Output the (X, Y) coordinate of the center of the cell containing the given text.  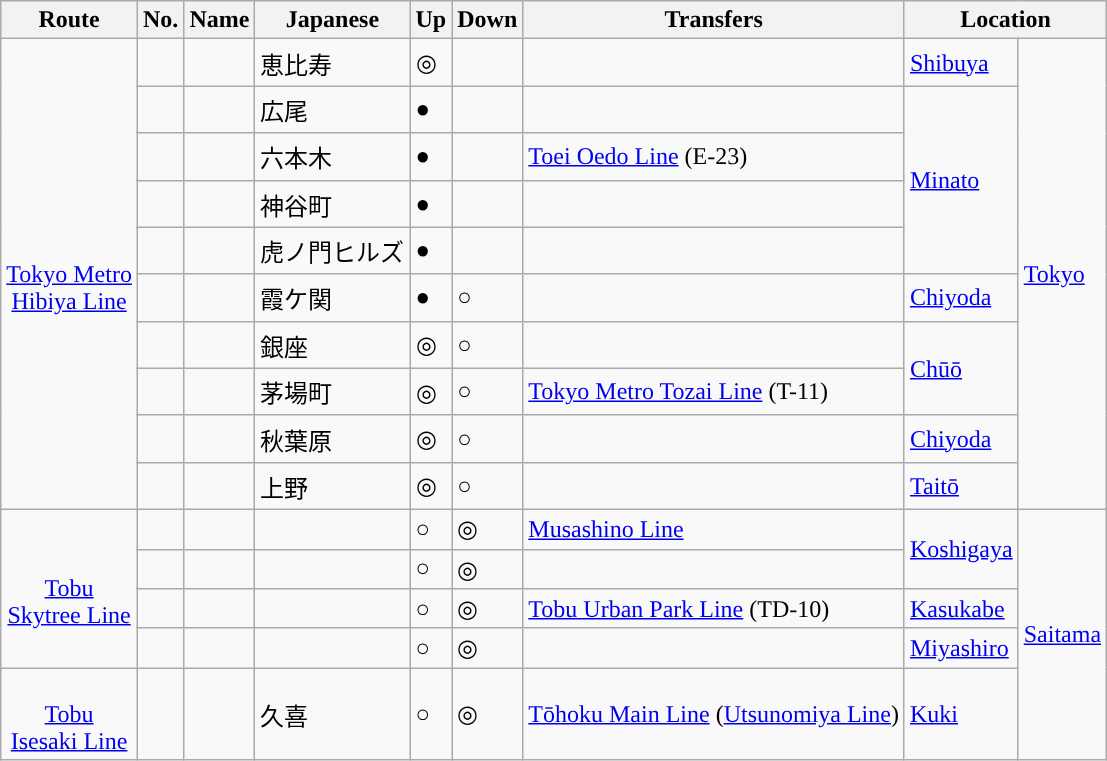
神谷町 (332, 204)
TobuIsesaki Line (70, 714)
Tokyo (1062, 274)
久喜 (332, 714)
Tobu Urban Park Line (TD-10) (714, 609)
Down (488, 20)
Taitō (961, 486)
Japanese (332, 20)
茅場町 (332, 392)
Tokyo Metro Tozai Line (T-11) (714, 392)
六本木 (332, 156)
Chūō (961, 368)
恵比寿 (332, 62)
No. (160, 20)
霞ケ関 (332, 298)
Saitama (1062, 634)
Kasukabe (961, 609)
Kuki (961, 714)
Minato (961, 180)
Toei Oedo Line (E-23) (714, 156)
Miyashiro (961, 648)
秋葉原 (332, 438)
Route (70, 20)
Transfers (714, 20)
Tokyo MetroHibiya Line (70, 274)
TobuSkytree Line (70, 588)
広尾 (332, 110)
Location (1005, 20)
銀座 (332, 344)
Up (431, 20)
上野 (332, 486)
Shibuya (961, 62)
Musashino Line (714, 529)
Koshigaya (961, 548)
Tōhoku Main Line (Utsunomiya Line) (714, 714)
Name (220, 20)
虎ノ門ヒルズ (332, 250)
